Pinpoint the cell where the given text exists, returning its (X, Y) midpoint coordinate. 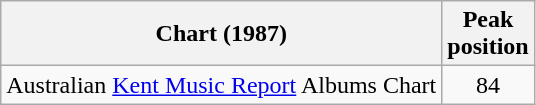
Australian Kent Music Report Albums Chart (222, 85)
84 (488, 85)
Peakposition (488, 34)
Chart (1987) (222, 34)
